Capture the cell that displays the provided text and extract its [X, Y] central coordinate. 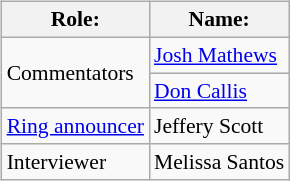
Jeffery Scott [219, 126]
Commentators [76, 72]
Role: [76, 20]
Melissa Santos [219, 162]
Ring announcer [76, 126]
Don Callis [219, 91]
Interviewer [76, 162]
Name: [219, 20]
Josh Mathews [219, 55]
